Output the [X, Y] coordinate of the center of the cell containing the given text.  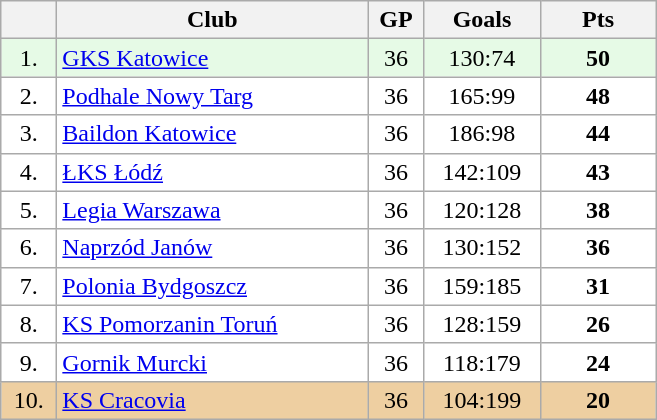
Naprzód Janów [212, 248]
ŁKS Łódź [212, 172]
186:98 [482, 134]
2. [29, 96]
165:99 [482, 96]
7. [29, 286]
3. [29, 134]
Gornik Murcki [212, 362]
120:128 [482, 210]
Polonia Bydgoszcz [212, 286]
50 [598, 58]
43 [598, 172]
104:199 [482, 400]
9. [29, 362]
GP [396, 20]
4. [29, 172]
31 [598, 286]
26 [598, 324]
KS Pomorzanin Toruń [212, 324]
159:185 [482, 286]
20 [598, 400]
Baildon Katowice [212, 134]
8. [29, 324]
Legia Warszawa [212, 210]
1. [29, 58]
142:109 [482, 172]
Podhale Nowy Targ [212, 96]
130:152 [482, 248]
44 [598, 134]
KS Cracovia [212, 400]
Club [212, 20]
5. [29, 210]
130:74 [482, 58]
24 [598, 362]
38 [598, 210]
118:179 [482, 362]
GKS Katowice [212, 58]
10. [29, 400]
Pts [598, 20]
6. [29, 248]
48 [598, 96]
Goals [482, 20]
128:159 [482, 324]
